Return the (x, y) coordinate for the center point of the cell that contains the specified text.  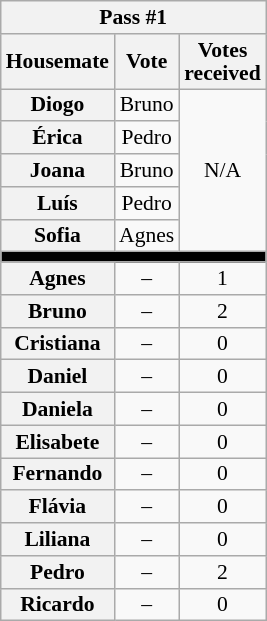
Housemate (58, 62)
Vote (146, 62)
Daniel (58, 376)
Daniela (58, 410)
1 (222, 278)
Érica (58, 138)
Pass #1 (134, 18)
N/A (222, 170)
Ricardo (58, 604)
Joana (58, 170)
Fernando (58, 474)
Elisabete (58, 442)
Votesreceived (222, 62)
Diogo (58, 106)
Sofia (58, 236)
Flávia (58, 508)
Cristiana (58, 344)
Luís (58, 204)
Liliana (58, 540)
